Search for the cell housing the specified text and yield its [x, y] center coordinate. 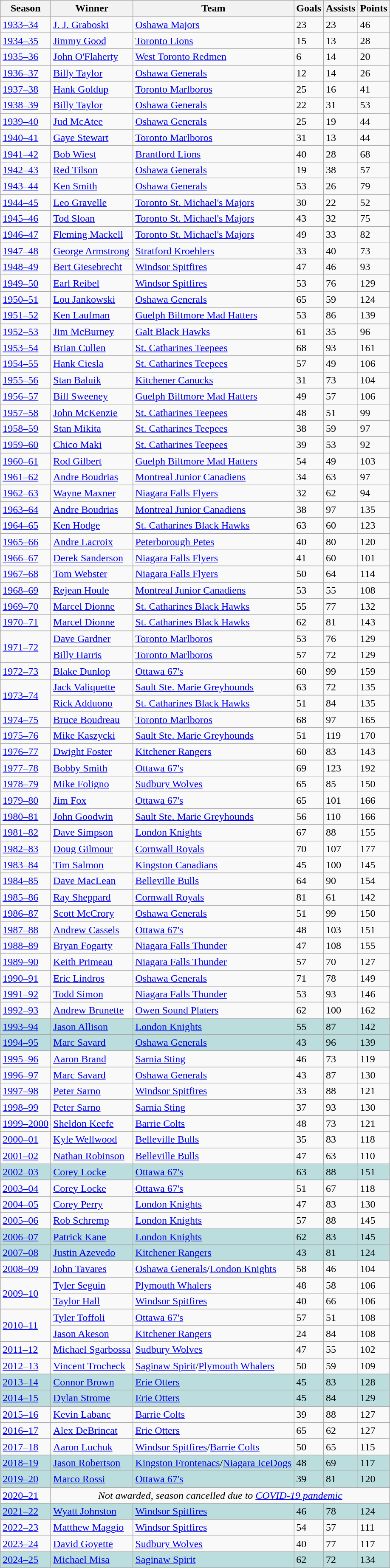
154 [374, 881]
66 [341, 1301]
94 [374, 493]
1949–50 [25, 283]
Assists [341, 8]
1961–62 [25, 477]
Matthew Maggio [92, 1528]
John O'Flaherty [92, 57]
1995–96 [25, 1059]
Tyler Seguin [92, 1285]
Tom Webster [92, 574]
Andre Lacroix [92, 542]
1939–40 [25, 121]
Patrick Kane [92, 1237]
Toronto Lions [213, 41]
115 [374, 1447]
2015–16 [25, 1414]
1987–88 [25, 929]
34 [309, 477]
1963–64 [25, 510]
109 [374, 1366]
1976–77 [25, 752]
1971–72 [25, 647]
2018–19 [25, 1463]
2009–10 [25, 1293]
Jud McAtee [92, 121]
Jason Allison [92, 1027]
Rob Schremp [92, 1220]
Gaye Stewart [92, 138]
Marco Rossi [92, 1479]
Derek Sanderson [92, 558]
2006–07 [25, 1237]
Dwight Foster [92, 752]
Jim McBurney [92, 332]
52 [374, 203]
Not awarded, season cancelled due to COVID-19 pandemic [220, 1495]
1938–39 [25, 105]
Kyle Wellwood [92, 1140]
85 [341, 784]
2021–22 [25, 1512]
162 [374, 1011]
1933–34 [25, 25]
Rick Adduono [92, 703]
2011–12 [25, 1350]
1988–89 [25, 946]
1983–84 [25, 865]
Scott McCrory [92, 913]
16 [341, 89]
1946–47 [25, 235]
Bryan Fogarty [92, 946]
165 [374, 720]
2003–04 [25, 1188]
Alex DeBrincat [92, 1430]
Red Tilson [92, 170]
1968–69 [25, 590]
1991–92 [25, 994]
Keith Primeau [92, 962]
1996–97 [25, 1075]
Stratford Kroehlers [213, 251]
2005–06 [25, 1220]
Mike Kaszycki [92, 736]
1941–42 [25, 154]
1943–44 [25, 186]
1940–41 [25, 138]
1978–79 [25, 784]
Kitchener Canucks [213, 380]
Leo Gravelle [92, 203]
Ken Smith [92, 186]
1970–71 [25, 622]
Eric Lindros [92, 978]
Fleming Mackell [92, 235]
Ken Laufman [92, 315]
1935–36 [25, 57]
92 [374, 445]
Vincent Trocheck [92, 1366]
1989–90 [25, 962]
Season [25, 8]
Stan Baluik [92, 380]
1960–61 [25, 461]
John Tavares [92, 1269]
Galt Black Hawks [213, 332]
Bobby Smith [92, 768]
Wayne Maxner [92, 493]
107 [341, 849]
Plymouth Whalers [213, 1285]
Aaron Brand [92, 1059]
Team [213, 8]
177 [374, 849]
Aaron Luchuk [92, 1447]
1993–94 [25, 1027]
Wyatt Johnston [92, 1512]
192 [374, 768]
Michael Misa [92, 1560]
82 [374, 235]
Justin Azevedo [92, 1253]
1980–81 [25, 816]
1986–87 [25, 913]
Tyler Toffoli [92, 1317]
1999–2000 [25, 1123]
12 [309, 73]
Dylan Strome [92, 1398]
Jason Robertson [92, 1463]
Dave Simpson [92, 833]
1962–63 [25, 493]
1964–65 [25, 526]
Chico Maki [92, 445]
Taylor Hall [92, 1301]
2019–20 [25, 1479]
149 [374, 978]
Bill Sweeney [92, 396]
1957–58 [25, 412]
1959–60 [25, 445]
Andrew Brunette [92, 1011]
2007–08 [25, 1253]
1985–86 [25, 897]
Ray Sheppard [92, 897]
1975–76 [25, 736]
75 [374, 219]
111 [374, 1528]
Hank Goldup [92, 89]
114 [374, 574]
Andrew Cassels [92, 929]
1952–53 [25, 332]
Blake Dunlop [92, 671]
2023–24 [25, 1544]
1955–56 [25, 380]
86 [341, 315]
Todd Simon [92, 994]
2001–02 [25, 1156]
80 [341, 542]
Stan Mikita [92, 428]
Nathan Robinson [92, 1156]
Saginaw Spirit/Plymouth Whalers [213, 1366]
Jason Akeson [92, 1334]
1950–51 [25, 299]
2020–21 [25, 1495]
1948–49 [25, 267]
1945–46 [25, 219]
Brantford Lions [213, 154]
1937–38 [25, 89]
Connor Brown [92, 1382]
2000–01 [25, 1140]
170 [374, 736]
Rejean Houle [92, 590]
2013–14 [25, 1382]
2014–15 [25, 1398]
2002–03 [25, 1172]
Windsor Spitfires/Barrie Colts [213, 1447]
159 [374, 671]
1956–57 [25, 396]
Bert Giesebrecht [92, 267]
128 [374, 1382]
20 [374, 57]
Earl Reibel [92, 283]
24 [309, 1334]
Hank Ciesla [92, 364]
1972–73 [25, 671]
Points [374, 8]
Ken Hodge [92, 526]
Saginaw Spirit [213, 1560]
1982–83 [25, 849]
David Goyette [92, 1544]
Corey Perry [92, 1204]
1944–45 [25, 203]
37 [309, 1107]
Owen Sound Platers [213, 1011]
Jimmy Good [92, 41]
John McKenzie [92, 412]
Tod Sloan [92, 219]
1998–99 [25, 1107]
1947–48 [25, 251]
1954–55 [25, 364]
90 [341, 881]
1965–66 [25, 542]
71 [309, 978]
Jack Valiquette [92, 687]
2004–05 [25, 1204]
1992–93 [25, 1011]
Michael Sgarbossa [92, 1350]
2017–18 [25, 1447]
1969–70 [25, 606]
102 [374, 1350]
J. J. Graboski [92, 25]
Goals [309, 8]
Kingston Frontenacs/Niagara IceDogs [213, 1463]
2024–25 [25, 1560]
Doug Gilmour [92, 849]
1984–85 [25, 881]
Kevin Labanc [92, 1414]
1966–67 [25, 558]
1973–74 [25, 695]
2016–17 [25, 1430]
Sheldon Keefe [92, 1123]
1953–54 [25, 348]
134 [374, 1560]
30 [309, 203]
Jim Fox [92, 800]
Kingston Canadians [213, 865]
1979–80 [25, 800]
1974–75 [25, 720]
1977–78 [25, 768]
1990–91 [25, 978]
6 [309, 57]
1967–68 [25, 574]
Winner [92, 8]
1994–95 [25, 1043]
West Toronto Redmen [213, 57]
2008–09 [25, 1269]
George Armstrong [92, 251]
Lou Jankowski [92, 299]
Bruce Boudreau [92, 720]
Tim Salmon [92, 865]
1936–37 [25, 73]
56 [309, 816]
1981–82 [25, 833]
2012–13 [25, 1366]
Bob Wiest [92, 154]
Peterborough Petes [213, 542]
2022–23 [25, 1528]
1934–35 [25, 41]
1942–43 [25, 170]
132 [374, 606]
Oshawa Majors [213, 25]
2010–11 [25, 1326]
161 [374, 348]
Billy Harris [92, 655]
John Goodwin [92, 816]
1958–59 [25, 428]
79 [374, 186]
Rod Gilbert [92, 461]
Dave MacLean [92, 881]
146 [374, 994]
Dave Gardner [92, 639]
1951–52 [25, 315]
15 [309, 41]
1997–98 [25, 1091]
Brian Cullen [92, 348]
Mike Foligno [92, 784]
Oshawa Generals/London Knights [213, 1269]
